Scan for the cell matching the given text and deliver its (x, y) coordinate at center. 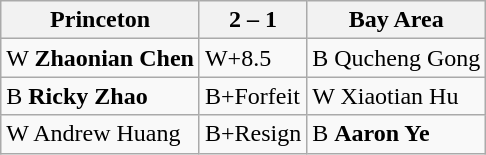
B+Resign (252, 134)
W Zhaonian Chen (100, 58)
Bay Area (396, 20)
W Andrew Huang (100, 134)
Princeton (100, 20)
B Aaron Ye (396, 134)
B Qucheng Gong (396, 58)
2 – 1 (252, 20)
B+Forfeit (252, 96)
W+8.5 (252, 58)
W Xiaotian Hu (396, 96)
B Ricky Zhao (100, 96)
